Locate the cell with the specified text and output its (X, Y) center coordinate. 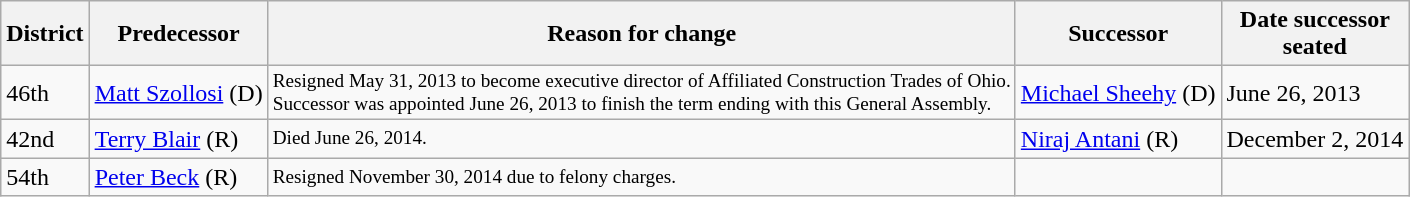
Peter Beck (R) (178, 177)
Reason for change (642, 34)
Successor (1118, 34)
December 2, 2014 (1315, 139)
Died June 26, 2014. (642, 139)
Date successorseated (1315, 34)
46th (45, 93)
Niraj Antani (R) (1118, 139)
42nd (45, 139)
June 26, 2013 (1315, 93)
Resigned November 30, 2014 due to felony charges. (642, 177)
54th (45, 177)
Michael Sheehy (D) (1118, 93)
Predecessor (178, 34)
District (45, 34)
Matt Szollosi (D) (178, 93)
Terry Blair (R) (178, 139)
